From the cell containing the given text, extract its center point as (X, Y) coordinate. 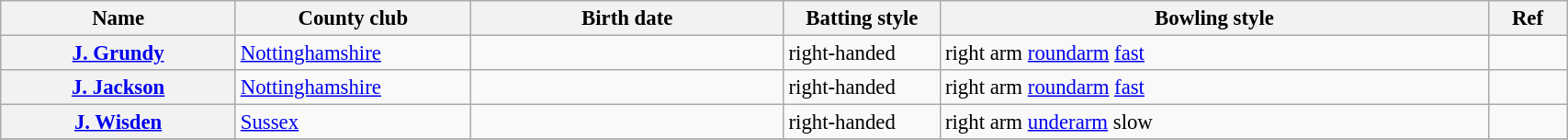
right arm underarm slow (1214, 122)
J. Jackson (118, 87)
Ref (1527, 18)
J. Grundy (118, 53)
Bowling style (1214, 18)
Batting style (862, 18)
Birth date (626, 18)
J. Wisden (118, 122)
Sussex (353, 122)
Name (118, 18)
County club (353, 18)
